Return [X, Y] of the center of cell containing provided text 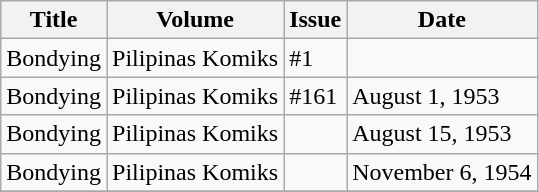
Date [442, 20]
August 15, 1953 [442, 134]
#161 [316, 96]
August 1, 1953 [442, 96]
#1 [316, 58]
Issue [316, 20]
Volume [194, 20]
November 6, 1954 [442, 172]
Title [54, 20]
